Determine the (X, Y) coordinate at the center of the cell enclosing the given text.  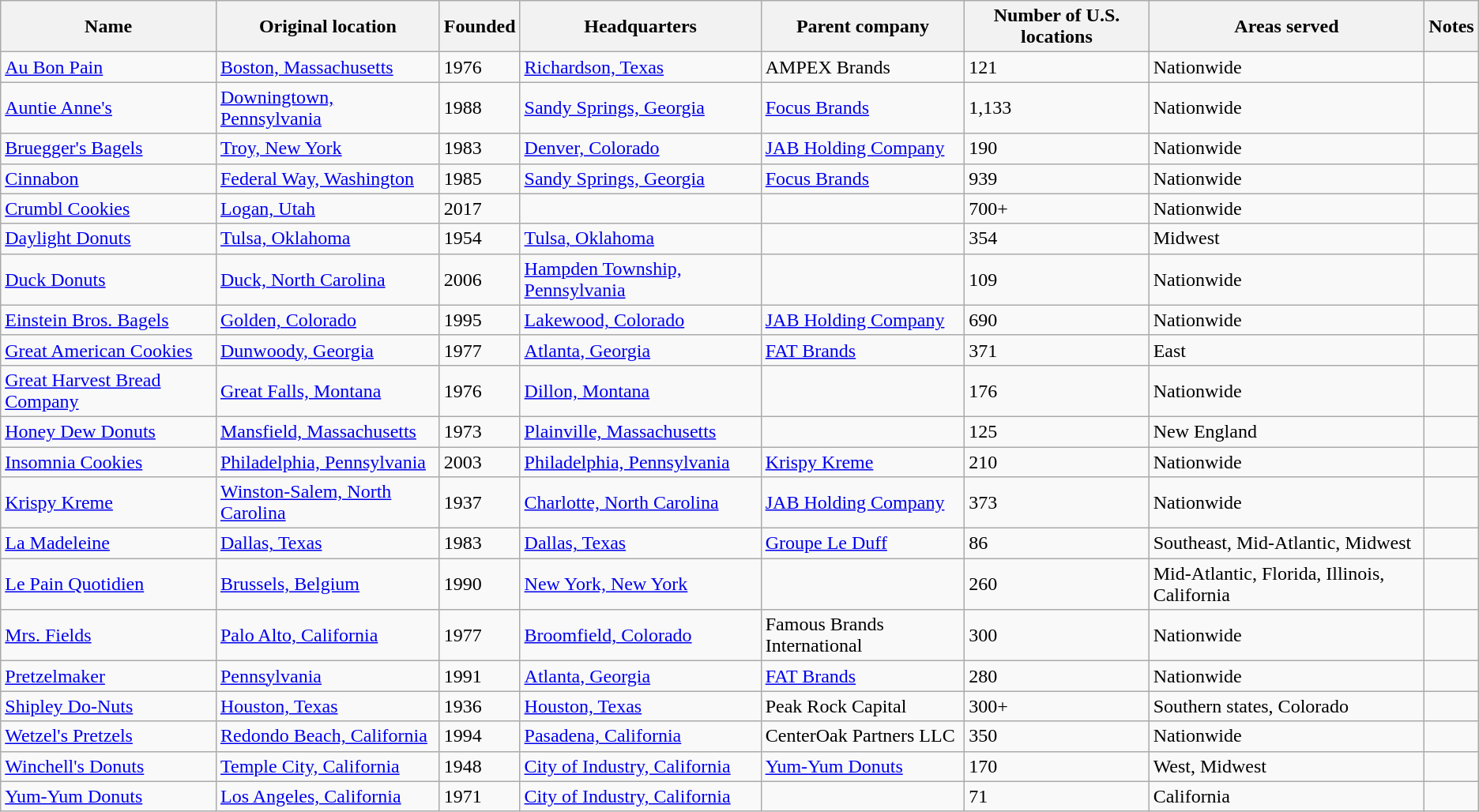
700+ (1057, 209)
Groupe Le Duff (863, 543)
Brussels, Belgium (327, 585)
Duck Donuts (109, 280)
1994 (480, 736)
Broomfield, Colorado (640, 635)
Golden, Colorado (327, 320)
Southern states, Colorado (1286, 706)
Dillon, Montana (640, 390)
Pretzelmaker (109, 676)
Temple City, California (327, 766)
Cinnabon (109, 179)
Great Falls, Montana (327, 390)
1995 (480, 320)
300+ (1057, 706)
2003 (480, 462)
86 (1057, 543)
Headquarters (640, 27)
2006 (480, 280)
Hampden Township, Pennsylvania (640, 280)
Au Bon Pain (109, 67)
Peak Rock Capital (863, 706)
Mrs. Fields (109, 635)
1954 (480, 239)
Denver, Colorado (640, 148)
1991 (480, 676)
176 (1057, 390)
1971 (480, 796)
Pasadena, California (640, 736)
Honey Dew Donuts (109, 431)
Winchell's Donuts (109, 766)
Einstein Bros. Bagels (109, 320)
Number of U.S. locations (1057, 27)
Shipley Do-Nuts (109, 706)
1936 (480, 706)
Logan, Utah (327, 209)
371 (1057, 350)
Daylight Donuts (109, 239)
CenterOak Partners LLC (863, 736)
Great Harvest Bread Company (109, 390)
2017 (480, 209)
Federal Way, Washington (327, 179)
Notes (1451, 27)
1988 (480, 107)
Auntie Anne's (109, 107)
170 (1057, 766)
354 (1057, 239)
1948 (480, 766)
Famous Brands International (863, 635)
Duck, North Carolina (327, 280)
New England (1286, 431)
1990 (480, 585)
71 (1057, 796)
Richardson, Texas (640, 67)
260 (1057, 585)
Troy, New York (327, 148)
125 (1057, 431)
Plainville, Massachusetts (640, 431)
300 (1057, 635)
Southeast, Mid-Atlantic, Midwest (1286, 543)
Wetzel's Pretzels (109, 736)
La Madeleine (109, 543)
Founded (480, 27)
California (1286, 796)
Lakewood, Colorado (640, 320)
1937 (480, 502)
Palo Alto, California (327, 635)
Le Pain Quotidien (109, 585)
Name (109, 27)
Pennsylvania (327, 676)
1985 (480, 179)
Great American Cookies (109, 350)
190 (1057, 148)
Mansfield, Massachusetts (327, 431)
121 (1057, 67)
Downingtown, Pennsylvania (327, 107)
1,133 (1057, 107)
Winston-Salem, North Carolina (327, 502)
690 (1057, 320)
Dunwoody, Georgia (327, 350)
Insomnia Cookies (109, 462)
280 (1057, 676)
Bruegger's Bagels (109, 148)
Redondo Beach, California (327, 736)
Crumbl Cookies (109, 209)
West, Midwest (1286, 766)
Midwest (1286, 239)
Parent company (863, 27)
East (1286, 350)
109 (1057, 280)
Original location (327, 27)
210 (1057, 462)
Areas served (1286, 27)
939 (1057, 179)
Mid-Atlantic, Florida, Illinois, California (1286, 585)
AMPEX Brands (863, 67)
Charlotte, North Carolina (640, 502)
Boston, Massachusetts (327, 67)
373 (1057, 502)
Los Angeles, California (327, 796)
1973 (480, 431)
New York, New York (640, 585)
350 (1057, 736)
